Determine the (X, Y) coordinate at the center of the cell enclosing the given text.  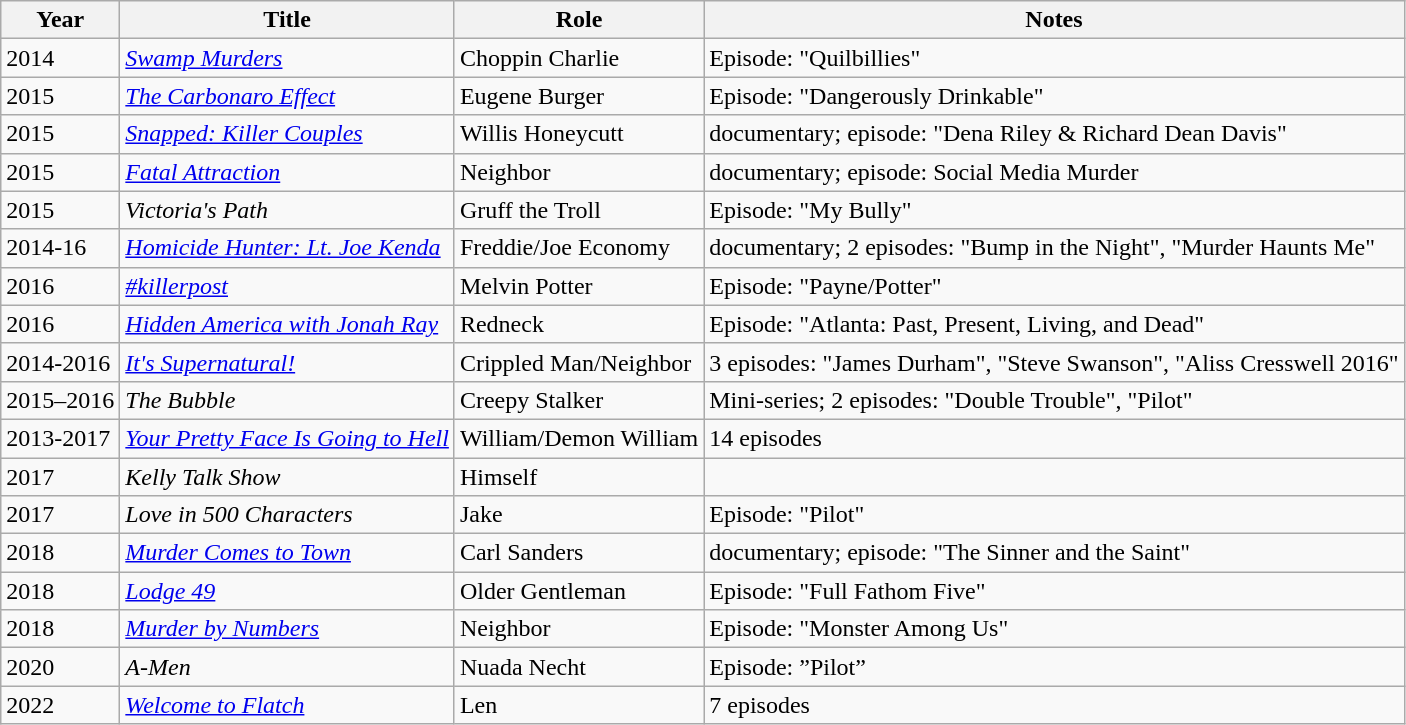
2014 (60, 58)
Murder Comes to Town (288, 553)
Episode: "Pilot" (1054, 515)
A-Men (288, 667)
#killerpost (288, 286)
Episode: "Full Fathom Five" (1054, 591)
Kelly Talk Show (288, 477)
Love in 500 Characters (288, 515)
Episode: ”Pilot” (1054, 667)
documentary; 2 episodes: "Bump in the Night", "Murder Haunts Me" (1054, 248)
Episode: "Quilbillies" (1054, 58)
Carl Sanders (578, 553)
2020 (60, 667)
Swamp Murders (288, 58)
The Bubble (288, 400)
Episode: "Atlanta: Past, Present, Living, and Dead" (1054, 324)
documentary; episode: "The Sinner and the Saint" (1054, 553)
William/Demon William (578, 438)
3 episodes: "James Durham", "Steve Swanson", "Aliss Cresswell 2016" (1054, 362)
Mini-series; 2 episodes: "Double Trouble", "Pilot" (1054, 400)
2015–2016 (60, 400)
2014-2016 (60, 362)
2013-2017 (60, 438)
Crippled Man/Neighbor (578, 362)
Notes (1054, 20)
It's Supernatural! (288, 362)
documentary; episode: "Dena Riley & Richard Dean Davis" (1054, 134)
Episode: "Dangerously Drinkable" (1054, 96)
Len (578, 705)
Gruff the Troll (578, 210)
2022 (60, 705)
Hidden America with Jonah Ray (288, 324)
14 episodes (1054, 438)
Willis Honeycutt (578, 134)
Older Gentleman (578, 591)
Fatal Attraction (288, 172)
Eugene Burger (578, 96)
Freddie/Joe Economy (578, 248)
Redneck (578, 324)
Victoria's Path (288, 210)
documentary; episode: Social Media Murder (1054, 172)
Jake (578, 515)
Your Pretty Face Is Going to Hell (288, 438)
Episode: "My Bully" (1054, 210)
7 episodes (1054, 705)
Melvin Potter (578, 286)
Episode: "Monster Among Us" (1054, 629)
Murder by Numbers (288, 629)
2014-16 (60, 248)
Himself (578, 477)
Welcome to Flatch (288, 705)
Choppin Charlie (578, 58)
Lodge 49 (288, 591)
Role (578, 20)
Snapped: Killer Couples (288, 134)
Homicide Hunter: Lt. Joe Kenda (288, 248)
Title (288, 20)
Nuada Necht (578, 667)
Episode: "Payne/Potter" (1054, 286)
Year (60, 20)
Creepy Stalker (578, 400)
The Carbonaro Effect (288, 96)
